Capture the cell that displays the provided text and extract its [X, Y] central coordinate. 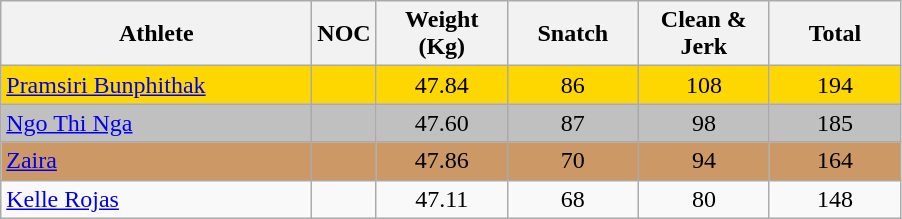
Kelle Rojas [156, 199]
194 [834, 85]
Ngo Thi Nga [156, 123]
NOC [344, 34]
Zaira [156, 161]
Clean & Jerk [704, 34]
70 [572, 161]
108 [704, 85]
47.84 [442, 85]
47.60 [442, 123]
86 [572, 85]
148 [834, 199]
94 [704, 161]
164 [834, 161]
Total [834, 34]
80 [704, 199]
47.86 [442, 161]
68 [572, 199]
Weight (Kg) [442, 34]
Snatch [572, 34]
98 [704, 123]
185 [834, 123]
Pramsiri Bunphithak [156, 85]
47.11 [442, 199]
87 [572, 123]
Athlete [156, 34]
